Extract the (x, y) coordinate from the center of the cell holding the provided text.  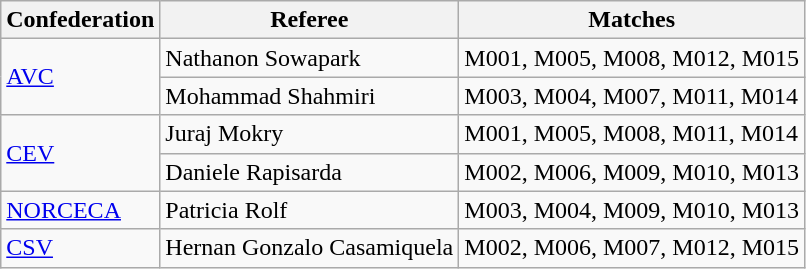
CEV (80, 153)
CSV (80, 248)
Referee (310, 20)
Confederation (80, 20)
M001, M005, M008, M012, M015 (632, 58)
Daniele Rapisarda (310, 172)
Patricia Rolf (310, 210)
Hernan Gonzalo Casamiquela (310, 248)
NORCECA (80, 210)
Nathanon Sowapark (310, 58)
M002, M006, M009, M010, M013 (632, 172)
M003, M004, M007, M011, M014 (632, 96)
AVC (80, 77)
M002, M006, M007, M012, M015 (632, 248)
Juraj Mokry (310, 134)
Matches (632, 20)
M003, M004, M009, M010, M013 (632, 210)
Mohammad Shahmiri (310, 96)
M001, M005, M008, M011, M014 (632, 134)
